Extract the [X, Y] coordinate from the center of the cell holding the provided text.  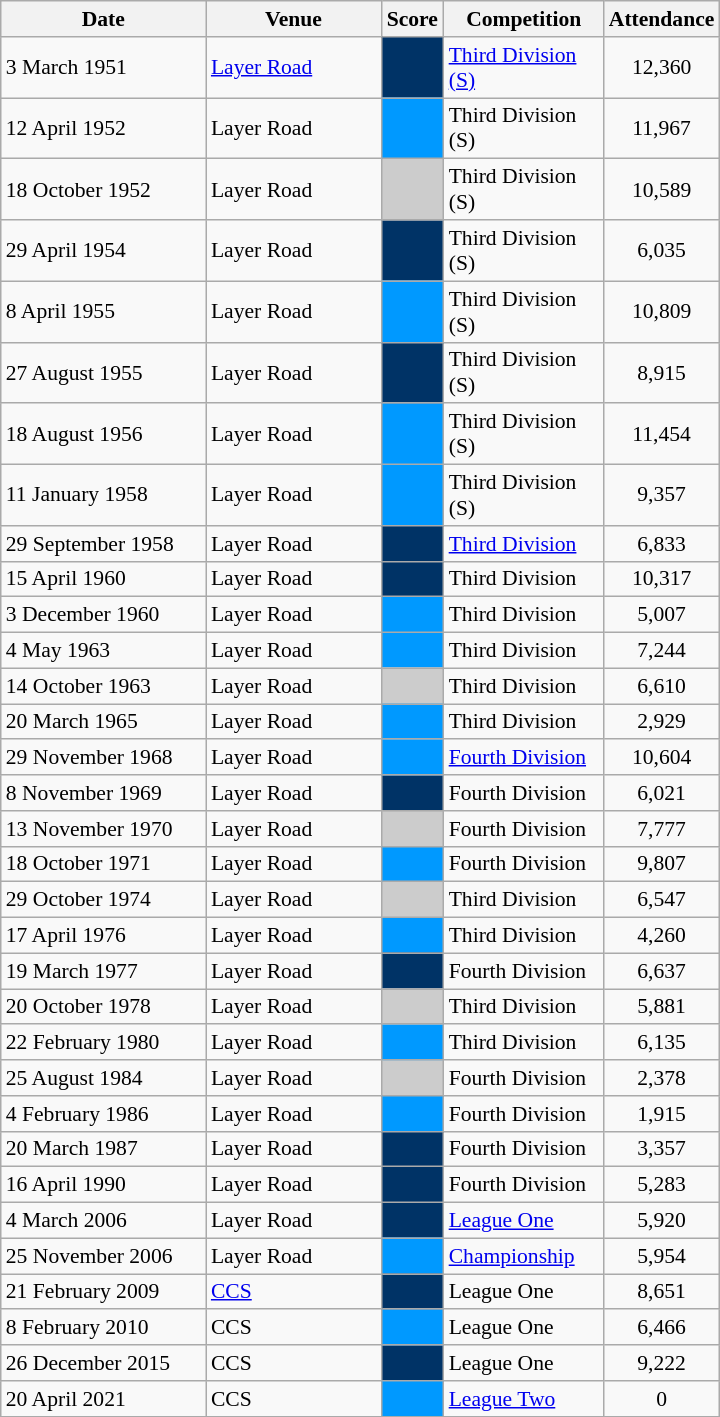
4 May 1963 [104, 651]
25 August 1984 [104, 1078]
8 February 2010 [104, 1328]
13 November 1970 [104, 829]
12 April 1952 [104, 128]
Score [412, 19]
Date [104, 19]
3,357 [662, 1149]
4,260 [662, 936]
25 November 2006 [104, 1256]
8 April 1955 [104, 312]
Competition [524, 19]
15 April 1960 [104, 579]
9,222 [662, 1363]
2,929 [662, 722]
5,920 [662, 1221]
4 February 1986 [104, 1114]
20 October 1978 [104, 1007]
5,007 [662, 615]
19 March 1977 [104, 971]
5,283 [662, 1185]
8,651 [662, 1292]
7,244 [662, 651]
29 October 1974 [104, 900]
1,915 [662, 1114]
17 April 1976 [104, 936]
6,135 [662, 1043]
11,967 [662, 128]
29 April 1954 [104, 250]
20 March 1965 [104, 722]
5,881 [662, 1007]
20 April 2021 [104, 1399]
6,610 [662, 686]
10,317 [662, 579]
29 September 1958 [104, 544]
8,915 [662, 372]
11 January 1958 [104, 496]
5,954 [662, 1256]
6,021 [662, 793]
11,454 [662, 434]
18 October 1971 [104, 864]
16 April 1990 [104, 1185]
6,833 [662, 544]
27 August 1955 [104, 372]
29 November 1968 [104, 758]
League Two [524, 1399]
10,604 [662, 758]
10,809 [662, 312]
Venue [294, 19]
9,807 [662, 864]
6,035 [662, 250]
6,466 [662, 1328]
3 December 1960 [104, 615]
7,777 [662, 829]
21 February 2009 [104, 1292]
3 March 1951 [104, 68]
26 December 2015 [104, 1363]
9,357 [662, 496]
8 November 1969 [104, 793]
18 October 1952 [104, 190]
22 February 1980 [104, 1043]
18 August 1956 [104, 434]
10,589 [662, 190]
Championship [524, 1256]
12,360 [662, 68]
2,378 [662, 1078]
14 October 1963 [104, 686]
4 March 2006 [104, 1221]
6,637 [662, 971]
Attendance [662, 19]
6,547 [662, 900]
0 [662, 1399]
20 March 1987 [104, 1149]
